Return [x, y] of the center of cell containing provided text 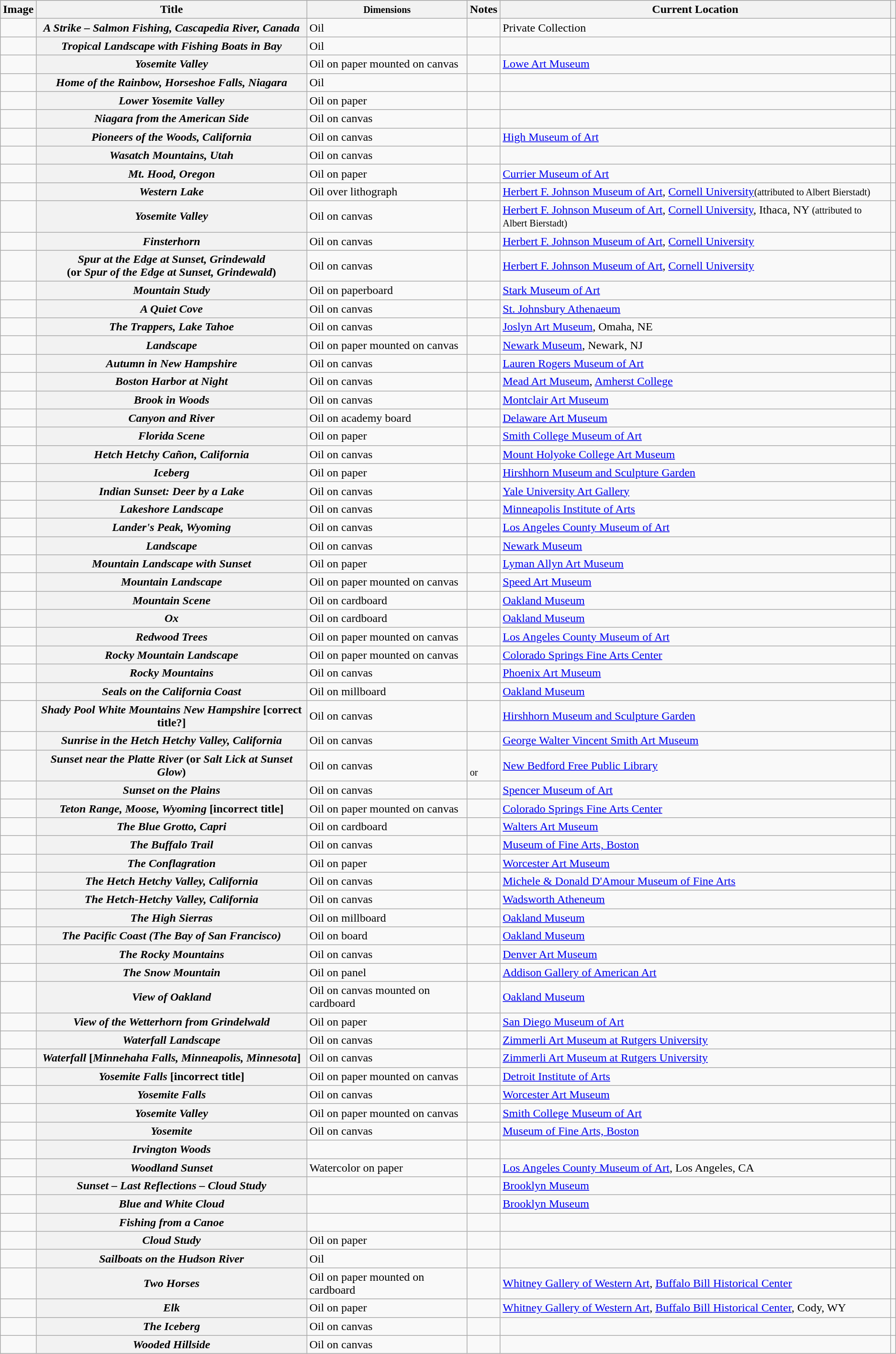
The Trappers, Lake Tahoe [171, 327]
Finsterhorn [171, 241]
Watercolor on paper [387, 1168]
Two Horses [171, 1283]
Oil on panel [387, 972]
Speed Art Museum [695, 582]
Stark Museum of Art [695, 291]
Waterfall Landscape [171, 1040]
Oil on paper mounted on cardboard [387, 1283]
Fishing from a Canoe [171, 1222]
Irvington Woods [171, 1149]
George Walter Vincent Smith Art Museum [695, 741]
The Hetch-Hetchy Valley, California [171, 900]
Indian Sunset: Deer by a Lake [171, 491]
Oil on paperboard [387, 291]
Mount Holyoke College Art Museum [695, 454]
Lakeshore Landscape [171, 509]
Mountain Study [171, 291]
Waterfall [Minnehaha Falls, Minneapolis, Minnesota] [171, 1058]
Canyon and River [171, 418]
Michele & Donald D'Amour Museum of Fine Arts [695, 881]
A Quiet Cove [171, 309]
Florida Scene [171, 436]
Yosemite Falls [171, 1094]
Los Angeles County Museum of Art, Los Angeles, CA [695, 1168]
or [483, 765]
Spencer Museum of Art [695, 790]
Sunset near the Platte River (or Salt Lick at Sunset Glow) [171, 765]
New Bedford Free Public Library [695, 765]
Phoenix Art Museum [695, 673]
Minneapolis Institute of Arts [695, 509]
Brook in Woods [171, 400]
The Hetch Hetchy Valley, California [171, 881]
Image [18, 10]
Wasatch Mountains, Utah [171, 155]
The Blue Grotto, Capri [171, 826]
Shady Pool White Mountains New Hampshire [correct title?] [171, 716]
Autumn in New Hampshire [171, 363]
St. Johnsbury Athenaeum [695, 309]
Lander's Peak, Wyoming [171, 527]
Yosemite Falls [incorrect title] [171, 1076]
Ox [171, 619]
The Conflagration [171, 863]
Teton Range, Moose, Wyoming [incorrect title] [171, 808]
Yale University Art Gallery [695, 491]
Sunset on the Plains [171, 790]
Sunset – Last Reflections – Cloud Study [171, 1186]
Mt. Hood, Oregon [171, 173]
Wadsworth Atheneum [695, 900]
Oil on canvas mounted on cardboard [387, 997]
Detroit Institute of Arts [695, 1076]
Hetch Hetchy Cañon, California [171, 454]
Walters Art Museum [695, 826]
Mountain Scene [171, 600]
Lowe Art Museum [695, 64]
Mountain Landscape with Sunset [171, 564]
Rocky Mountain Landscape [171, 655]
Dimensions [387, 10]
Yosemite [171, 1131]
The Iceberg [171, 1326]
Spur at the Edge at Sunset, Grindewald(or Spur of the Edge at Sunset, Grindewald) [171, 266]
Rocky Mountains [171, 673]
Herbert F. Johnson Museum of Art, Cornell University, Ithaca, NY (attributed to Albert Bierstadt) [695, 216]
View of Oakland [171, 997]
Notes [483, 10]
Niagara from the American Side [171, 119]
Lauren Rogers Museum of Art [695, 363]
Whitney Gallery of Western Art, Buffalo Bill Historical Center, Cody, WY [695, 1308]
Pioneers of the Woods, California [171, 137]
Lower Yosemite Valley [171, 101]
Home of the Rainbow, Horseshoe Falls, Niagara [171, 82]
Title [171, 10]
Current Location [695, 10]
Oil on academy board [387, 418]
Delaware Art Museum [695, 418]
Boston Harbor at Night [171, 382]
Tropical Landscape with Fishing Boats in Bay [171, 46]
High Museum of Art [695, 137]
Mountain Landscape [171, 582]
Herbert F. Johnson Museum of Art, Cornell University(attributed to Albert Bierstadt) [695, 192]
Redwood Trees [171, 637]
A Strike – Salmon Fishing, Cascapedia River, Canada [171, 28]
Denver Art Museum [695, 954]
San Diego Museum of Art [695, 1022]
View of the Wetterhorn from Grindelwald [171, 1022]
Cloud Study [171, 1241]
Addison Gallery of American Art [695, 972]
The Buffalo Trail [171, 845]
Western Lake [171, 192]
Newark Museum, Newark, NJ [695, 345]
Iceberg [171, 473]
Wooded Hillside [171, 1344]
Sailboats on the Hudson River [171, 1259]
Elk [171, 1308]
Joslyn Art Museum, Omaha, NE [695, 327]
Whitney Gallery of Western Art, Buffalo Bill Historical Center [695, 1283]
The Rocky Mountains [171, 954]
Private Collection [695, 28]
Montclair Art Museum [695, 400]
Blue and White Cloud [171, 1204]
Mead Art Museum, Amherst College [695, 382]
The High Sierras [171, 918]
Sunrise in the Hetch Hetchy Valley, California [171, 741]
Currier Museum of Art [695, 173]
Seals on the California Coast [171, 691]
The Snow Mountain [171, 972]
Oil over lithograph [387, 192]
Lyman Allyn Art Museum [695, 564]
The Pacific Coast (The Bay of San Francisco) [171, 936]
Oil on board [387, 936]
Woodland Sunset [171, 1168]
Newark Museum [695, 545]
